Output the (X, Y) coordinate of the center of the cell containing the given text.  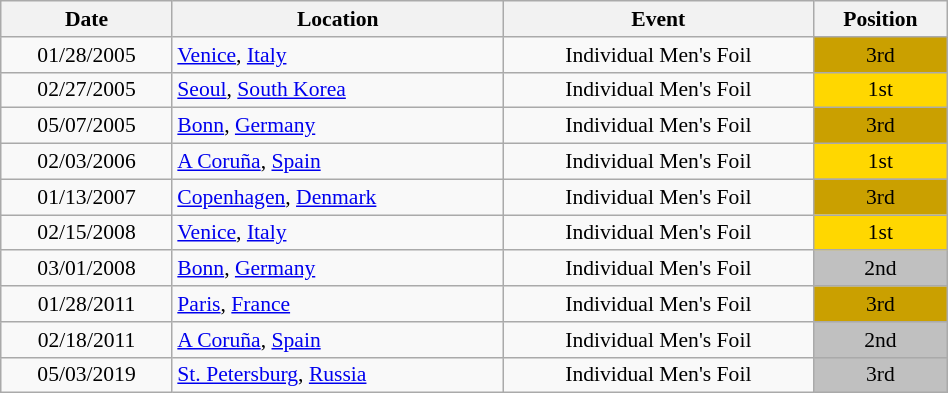
St. Petersburg, Russia (338, 375)
Location (338, 19)
02/15/2008 (87, 233)
Position (881, 19)
Event (658, 19)
Date (87, 19)
05/07/2005 (87, 126)
02/18/2011 (87, 340)
Paris, France (338, 304)
03/01/2008 (87, 269)
02/03/2006 (87, 162)
01/13/2007 (87, 197)
01/28/2011 (87, 304)
01/28/2005 (87, 55)
Copenhagen, Denmark (338, 197)
02/27/2005 (87, 90)
Seoul, South Korea (338, 90)
05/03/2019 (87, 375)
